Provide the [X, Y] coordinate of the cell's center where the given text is located.  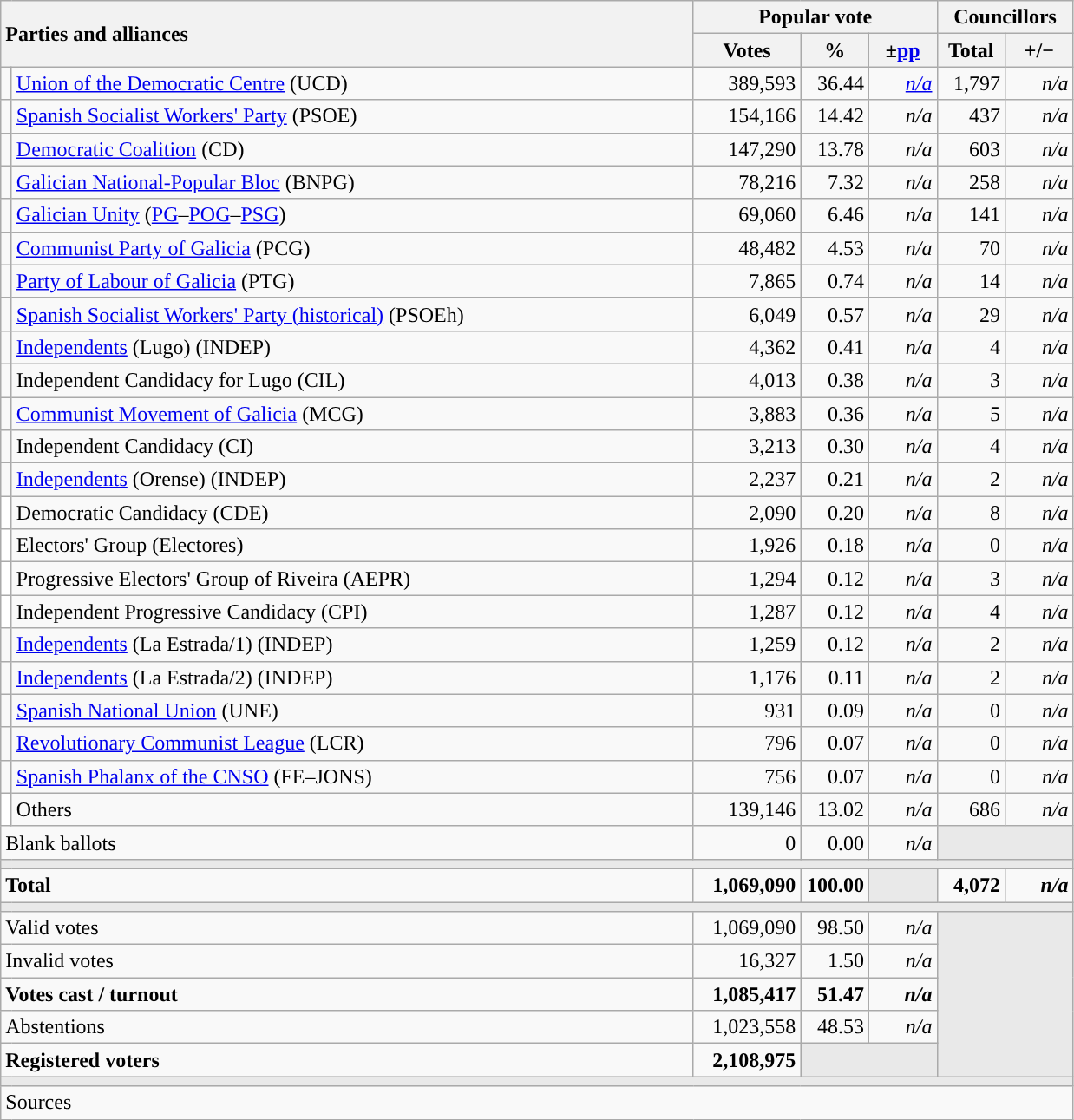
147,290 [747, 149]
36.44 [835, 83]
Galician Unity (PG–POG–PSG) [352, 215]
Democratic Candidacy (CDE) [352, 513]
756 [747, 776]
1,259 [747, 645]
48.53 [835, 1027]
7,865 [747, 281]
7.32 [835, 182]
3,213 [747, 447]
5 [972, 414]
1,085,417 [747, 994]
0.21 [835, 480]
Progressive Electors' Group of Riveira (AEPR) [352, 579]
686 [972, 809]
Independents (La Estrada/2) (INDEP) [352, 678]
Communist Movement of Galicia (MCG) [352, 414]
Parties and alliances [347, 34]
Independent Progressive Candidacy (CPI) [352, 612]
1,287 [747, 612]
1,023,558 [747, 1027]
78,216 [747, 182]
Independents (Lugo) (INDEP) [352, 347]
Spanish Phalanx of the CNSO (FE–JONS) [352, 776]
1,176 [747, 678]
14.42 [835, 116]
4.53 [835, 248]
3,883 [747, 414]
Galician National-Popular Bloc (BNPG) [352, 182]
Spanish Socialist Workers' Party (historical) (PSOEh) [352, 314]
0.30 [835, 447]
1,797 [972, 83]
2,108,975 [747, 1060]
0.57 [835, 314]
154,166 [747, 116]
1,926 [747, 546]
100.00 [835, 885]
0.11 [835, 678]
1,294 [747, 579]
Votes [747, 50]
1.50 [835, 961]
Spanish Socialist Workers' Party (PSOE) [352, 116]
389,593 [747, 83]
Registered voters [347, 1060]
Communist Party of Galicia (PCG) [352, 248]
51.47 [835, 994]
2,090 [747, 513]
Union of the Democratic Centre (UCD) [352, 83]
13.02 [835, 809]
6.46 [835, 215]
139,146 [747, 809]
Popular vote [815, 17]
8 [972, 513]
29 [972, 314]
0.09 [835, 711]
Revolutionary Communist League (LCR) [352, 743]
Spanish National Union (UNE) [352, 711]
Votes cast / turnout [347, 994]
Valid votes [347, 928]
0.41 [835, 347]
13.78 [835, 149]
437 [972, 116]
0.20 [835, 513]
Democratic Coalition (CD) [352, 149]
2,237 [747, 480]
0.38 [835, 380]
% [835, 50]
Party of Labour of Galicia (PTG) [352, 281]
69,060 [747, 215]
16,327 [747, 961]
Independents (La Estrada/1) (INDEP) [352, 645]
70 [972, 248]
14 [972, 281]
Independents (Orense) (INDEP) [352, 480]
Independent Candidacy (CI) [352, 447]
4,013 [747, 380]
Invalid votes [347, 961]
0.74 [835, 281]
141 [972, 215]
Blank ballots [347, 842]
+/− [1039, 50]
Others [352, 809]
0.18 [835, 546]
931 [747, 711]
Abstentions [347, 1027]
48,482 [747, 248]
6,049 [747, 314]
4,362 [747, 347]
4,072 [972, 885]
Councillors [1005, 17]
±pp [902, 50]
258 [972, 182]
796 [747, 743]
Independent Candidacy for Lugo (CIL) [352, 380]
Sources [537, 1103]
603 [972, 149]
0.00 [835, 842]
98.50 [835, 928]
0.36 [835, 414]
Electors' Group (Electores) [352, 546]
